From the cell containing the given text, extract its center point as [X, Y] coordinate. 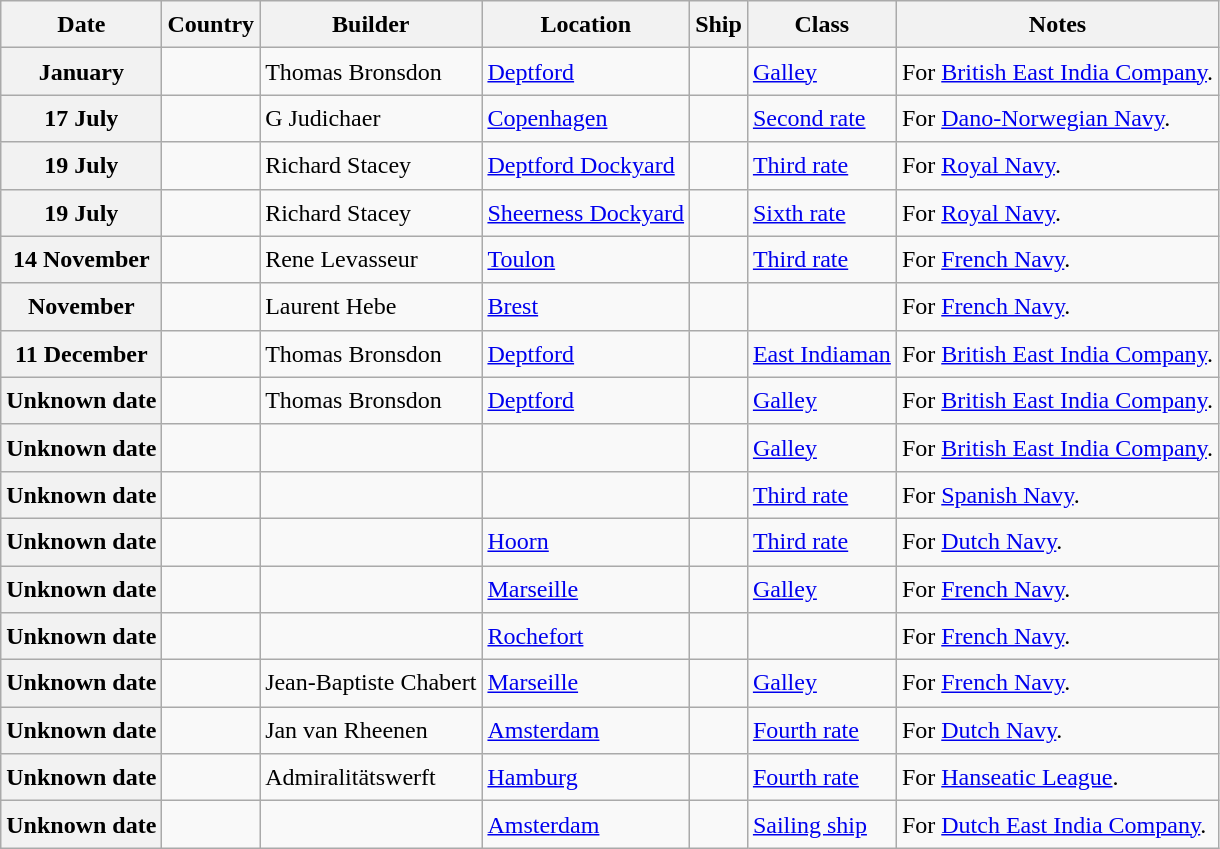
Notes [1057, 24]
Sheerness Dockyard [586, 212]
Deptford Dockyard [586, 166]
Copenhagen [586, 118]
Laurent Hebe [371, 306]
For Dano-Norwegian Navy. [1057, 118]
Sixth rate [822, 212]
14 November [82, 260]
17 July [82, 118]
Rene Levasseur [371, 260]
November [82, 306]
G Judichaer [371, 118]
For Spanish Navy. [1057, 494]
Ship [719, 24]
Class [822, 24]
Sailing ship [822, 824]
January [82, 72]
Date [82, 24]
Hoorn [586, 542]
For Dutch East India Company. [1057, 824]
Jan van Rheenen [371, 730]
Location [586, 24]
Second rate [822, 118]
11 December [82, 354]
Brest [586, 306]
Toulon [586, 260]
For Hanseatic League. [1057, 778]
Rochefort [586, 636]
East Indiaman [822, 354]
Country [211, 24]
Jean-Baptiste Chabert [371, 684]
Admiralitätswerft [371, 778]
Builder [371, 24]
Hamburg [586, 778]
